Scan for the cell matching the given text and deliver its (X, Y) coordinate at center. 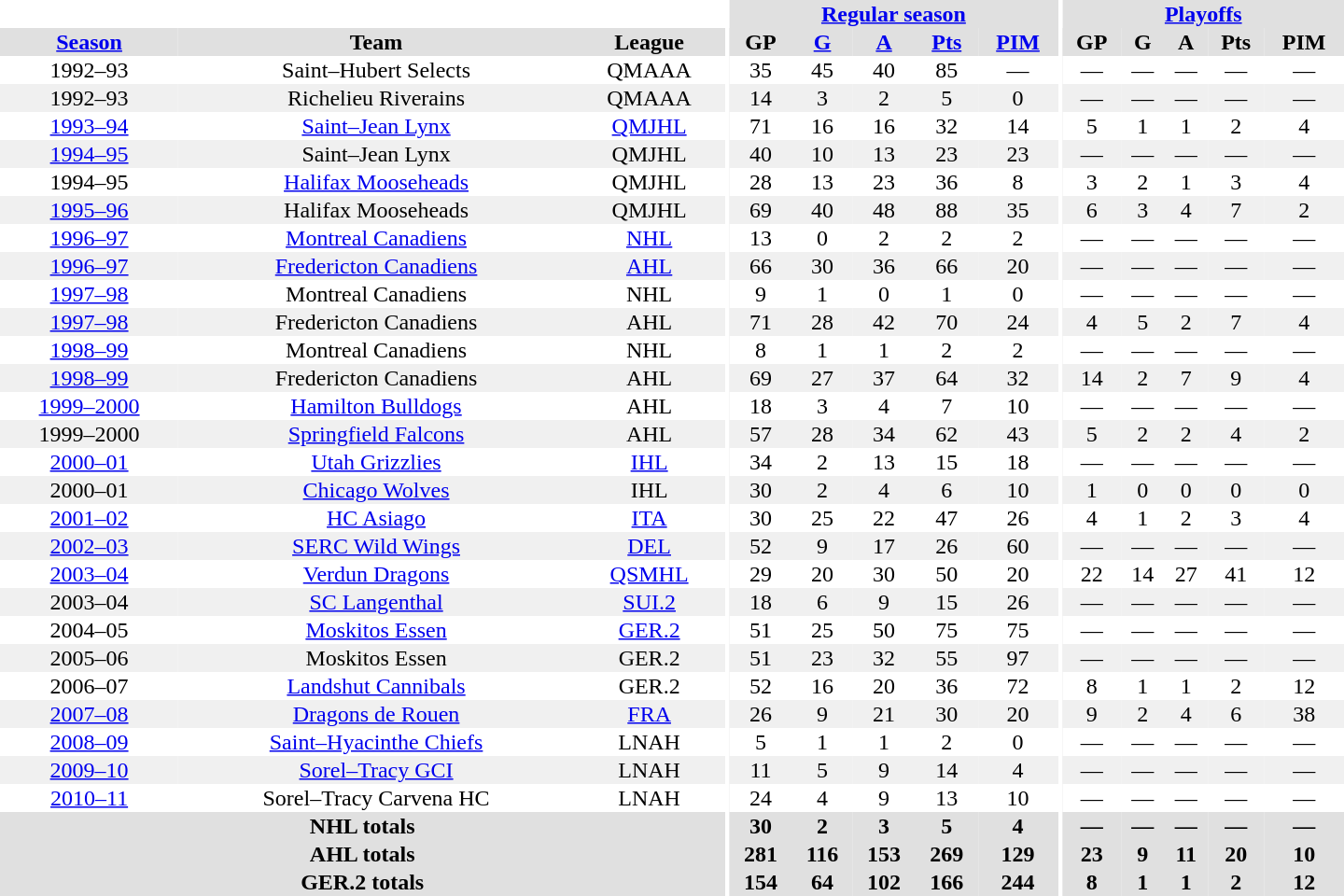
SERC Wild Wings (376, 546)
Landshut Cannibals (376, 686)
NHL totals (362, 826)
2004–05 (90, 630)
Springfield Falcons (376, 434)
45 (823, 70)
72 (1018, 686)
FRA (650, 714)
Team (376, 42)
48 (885, 210)
Hamilton Bulldogs (376, 406)
57 (760, 434)
43 (1018, 434)
Playoffs (1203, 14)
SUI.2 (650, 602)
Utah Grizzlies (376, 462)
QSMHL (650, 574)
62 (946, 434)
85 (946, 70)
2005–06 (90, 658)
2008–09 (90, 742)
88 (946, 210)
244 (1018, 882)
ITA (650, 518)
HC Asiago (376, 518)
1995–96 (90, 210)
47 (946, 518)
League (650, 42)
2001–02 (90, 518)
2010–11 (90, 798)
102 (885, 882)
2007–08 (90, 714)
37 (885, 378)
Sorel–Tracy Carvena HC (376, 798)
AHL totals (362, 854)
42 (885, 322)
97 (1018, 658)
269 (946, 854)
Regular season (893, 14)
129 (1018, 854)
166 (946, 882)
Season (90, 42)
SC Langenthal (376, 602)
21 (885, 714)
281 (760, 854)
Chicago Wolves (376, 490)
29 (760, 574)
2009–10 (90, 770)
DEL (650, 546)
Richelieu Riverains (376, 98)
38 (1304, 714)
Saint–Hyacinthe Chiefs (376, 742)
Dragons de Rouen (376, 714)
41 (1236, 574)
17 (885, 546)
60 (1018, 546)
2002–03 (90, 546)
153 (885, 854)
154 (760, 882)
70 (946, 322)
55 (946, 658)
1993–94 (90, 126)
GER.2 totals (362, 882)
2006–07 (90, 686)
116 (823, 854)
Saint–Hubert Selects (376, 70)
Verdun Dragons (376, 574)
Sorel–Tracy GCI (376, 770)
